Detect which cell encompasses the target text, then output its [x, y] center coordinate. 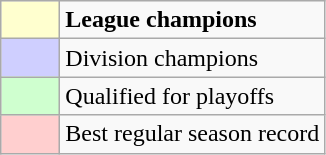
Qualified for playoffs [192, 96]
Best regular season record [192, 134]
Division champions [192, 58]
League champions [192, 20]
